Pinpoint the cell where the given text exists, returning its (x, y) midpoint coordinate. 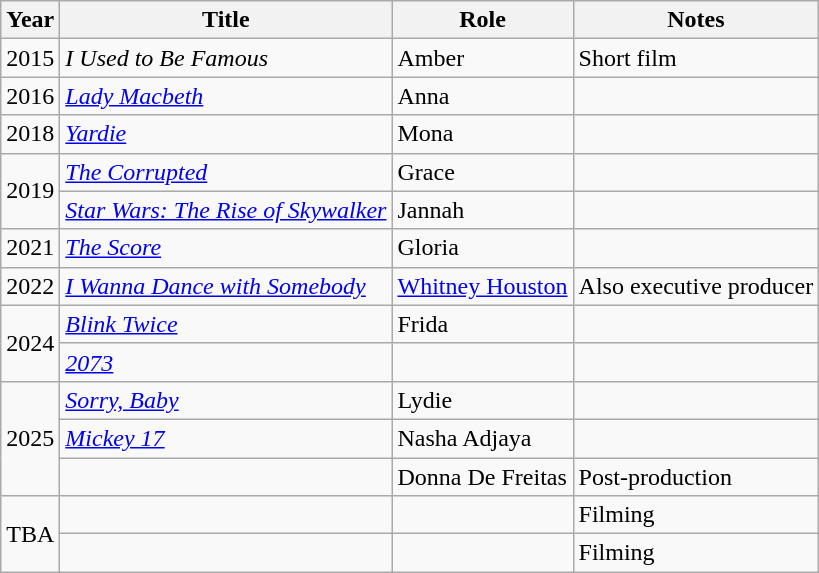
Sorry, Baby (226, 400)
2019 (30, 191)
2016 (30, 96)
Lydie (482, 400)
2015 (30, 58)
Lady Macbeth (226, 96)
I Wanna Dance with Somebody (226, 286)
Jannah (482, 210)
Gloria (482, 248)
2021 (30, 248)
2073 (226, 362)
Year (30, 20)
Amber (482, 58)
Whitney Houston (482, 286)
TBA (30, 534)
Donna De Freitas (482, 477)
Star Wars: The Rise of Skywalker (226, 210)
2022 (30, 286)
Title (226, 20)
Mickey 17 (226, 438)
2025 (30, 438)
Grace (482, 172)
Also executive producer (696, 286)
The Corrupted (226, 172)
2024 (30, 343)
Blink Twice (226, 324)
Post-production (696, 477)
Yardie (226, 134)
Nasha Adjaya (482, 438)
The Score (226, 248)
Frida (482, 324)
Mona (482, 134)
2018 (30, 134)
Anna (482, 96)
I Used to Be Famous (226, 58)
Short film (696, 58)
Notes (696, 20)
Role (482, 20)
